Provide the (x, y) coordinate of the cell's center where the given text is located.  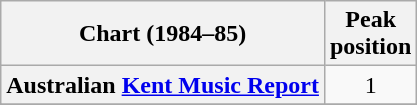
Peakposition (370, 34)
Chart (1984–85) (163, 34)
1 (370, 85)
Australian Kent Music Report (163, 85)
